Return the [x, y] coordinate for the center point of the cell that contains the specified text.  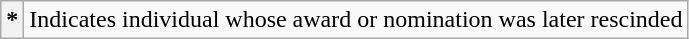
Indicates individual whose award or nomination was later rescinded [356, 20]
* [12, 20]
